Extract the (x, y) coordinate from the center of the cell holding the provided text.  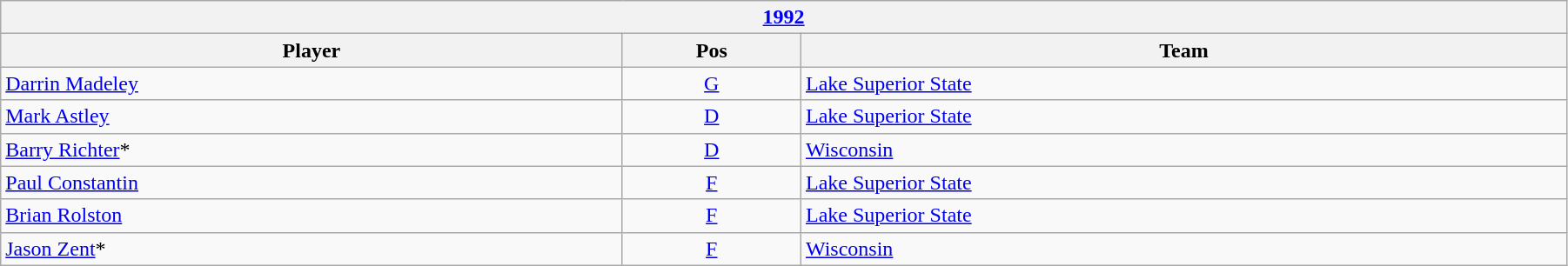
Brian Rolston (312, 216)
Mark Astley (312, 116)
G (712, 83)
Paul Constantin (312, 183)
Darrin Madeley (312, 83)
Pos (712, 50)
Team (1183, 50)
Jason Zent* (312, 249)
Barry Richter* (312, 150)
Player (312, 50)
1992 (784, 17)
